Search for the cell housing the specified text and yield its (x, y) center coordinate. 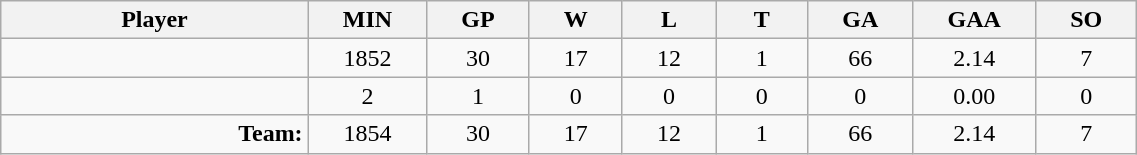
GP (478, 20)
1852 (368, 58)
MIN (368, 20)
GAA (974, 20)
GA (860, 20)
T (762, 20)
W (576, 20)
2 (368, 96)
Player (154, 20)
Team: (154, 134)
SO (1086, 20)
1854 (368, 134)
0.00 (974, 96)
L (668, 20)
